Determine the (X, Y) coordinate at the center of the cell enclosing the given text.  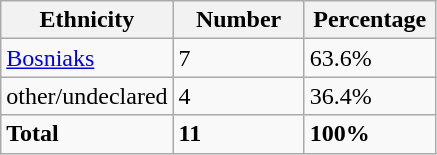
7 (238, 58)
4 (238, 96)
100% (370, 134)
other/undeclared (87, 96)
36.4% (370, 96)
Ethnicity (87, 20)
Total (87, 134)
Number (238, 20)
11 (238, 134)
Bosniaks (87, 58)
Percentage (370, 20)
63.6% (370, 58)
